Locate the cell with the specified text and output its (x, y) center coordinate. 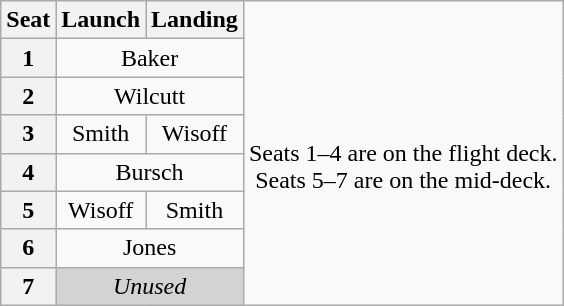
Landing (195, 20)
Bursch (150, 172)
2 (28, 96)
Unused (150, 286)
Jones (150, 248)
7 (28, 286)
1 (28, 58)
4 (28, 172)
Seats 1–4 are on the flight deck.Seats 5–7 are on the mid-deck. (403, 153)
Seat (28, 20)
5 (28, 210)
Wilcutt (150, 96)
Launch (101, 20)
6 (28, 248)
Baker (150, 58)
3 (28, 134)
